From the cell containing the given text, extract its center point as [X, Y] coordinate. 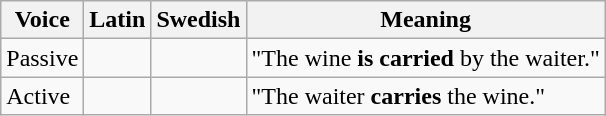
Meaning [426, 20]
Latin [118, 20]
Swedish [198, 20]
Active [42, 96]
"The waiter carries the wine." [426, 96]
Passive [42, 58]
Voice [42, 20]
"The wine is carried by the waiter." [426, 58]
